Locate the cell with the specified text and output its (X, Y) center coordinate. 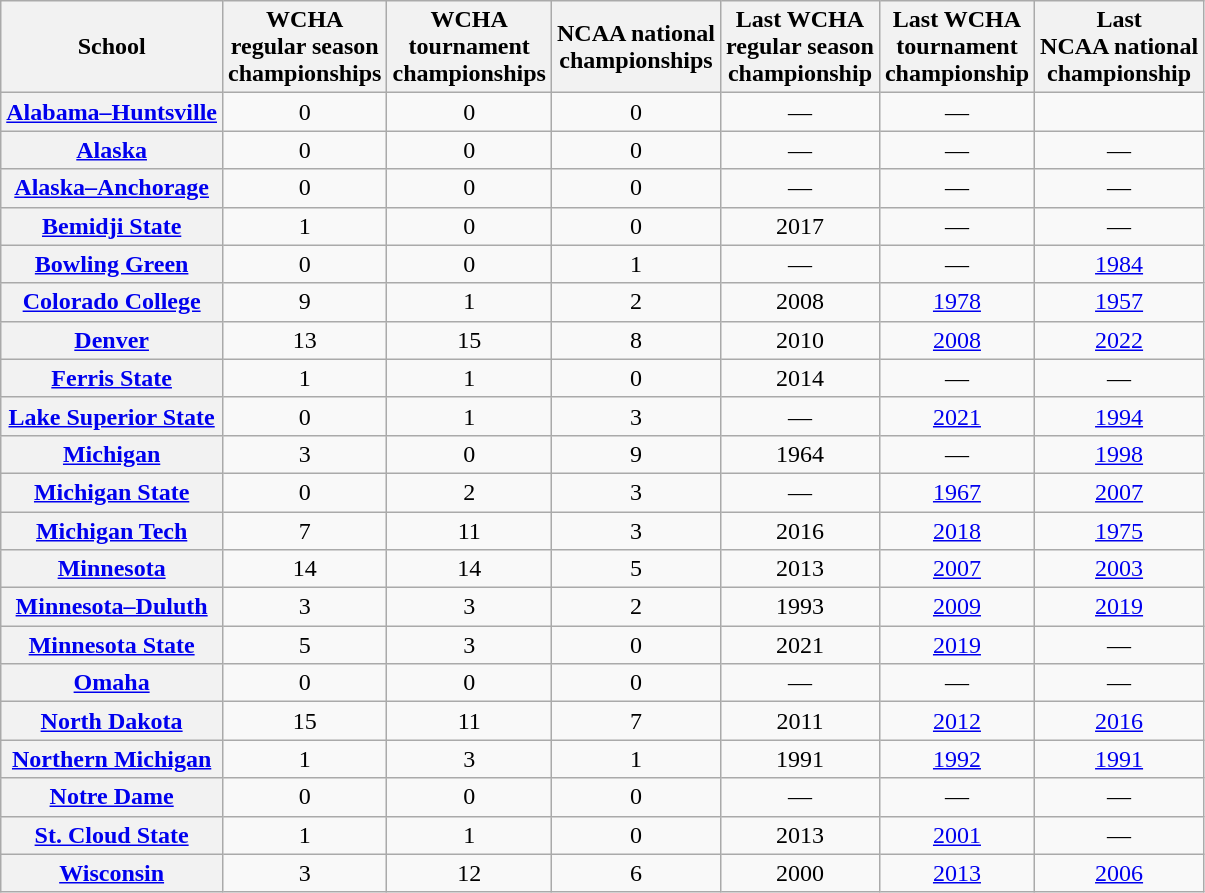
1957 (1120, 302)
Minnesota–Duluth (112, 607)
North Dakota (112, 721)
2011 (800, 721)
6 (636, 873)
Wisconsin (112, 873)
Lake Superior State (112, 416)
WCHAtournament championships (469, 47)
Notre Dame (112, 797)
Minnesota (112, 569)
1992 (956, 759)
Colorado College (112, 302)
1994 (1120, 416)
2022 (1120, 340)
2001 (956, 835)
2018 (956, 531)
LastNCAA nationalchampionship (1120, 47)
Michigan Tech (112, 531)
2000 (800, 873)
Alaska–Anchorage (112, 188)
Denver (112, 340)
Ferris State (112, 378)
1978 (956, 302)
1964 (800, 454)
12 (469, 873)
1984 (1120, 264)
Northern Michigan (112, 759)
1993 (800, 607)
Bowling Green (112, 264)
1975 (1120, 531)
2009 (956, 607)
13 (305, 340)
Minnesota State (112, 645)
2003 (1120, 569)
Last WCHAregular seasonchampionship (800, 47)
Last WCHAtournamentchampionship (956, 47)
Michigan State (112, 492)
8 (636, 340)
2017 (800, 226)
1967 (956, 492)
St. Cloud State (112, 835)
Alabama–Huntsville (112, 112)
School (112, 47)
2010 (800, 340)
1998 (1120, 454)
Michigan (112, 454)
2014 (800, 378)
Bemidji State (112, 226)
2012 (956, 721)
NCAA nationalchampionships (636, 47)
2006 (1120, 873)
Omaha (112, 683)
WCHAregular seasonchampionships (305, 47)
Alaska (112, 150)
